Capture the cell that displays the provided text and extract its (X, Y) central coordinate. 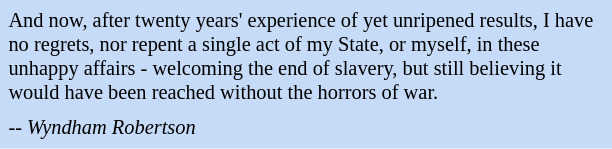
-- Wyndham Robertson (306, 128)
